Return [X, Y] of the center of cell containing provided text 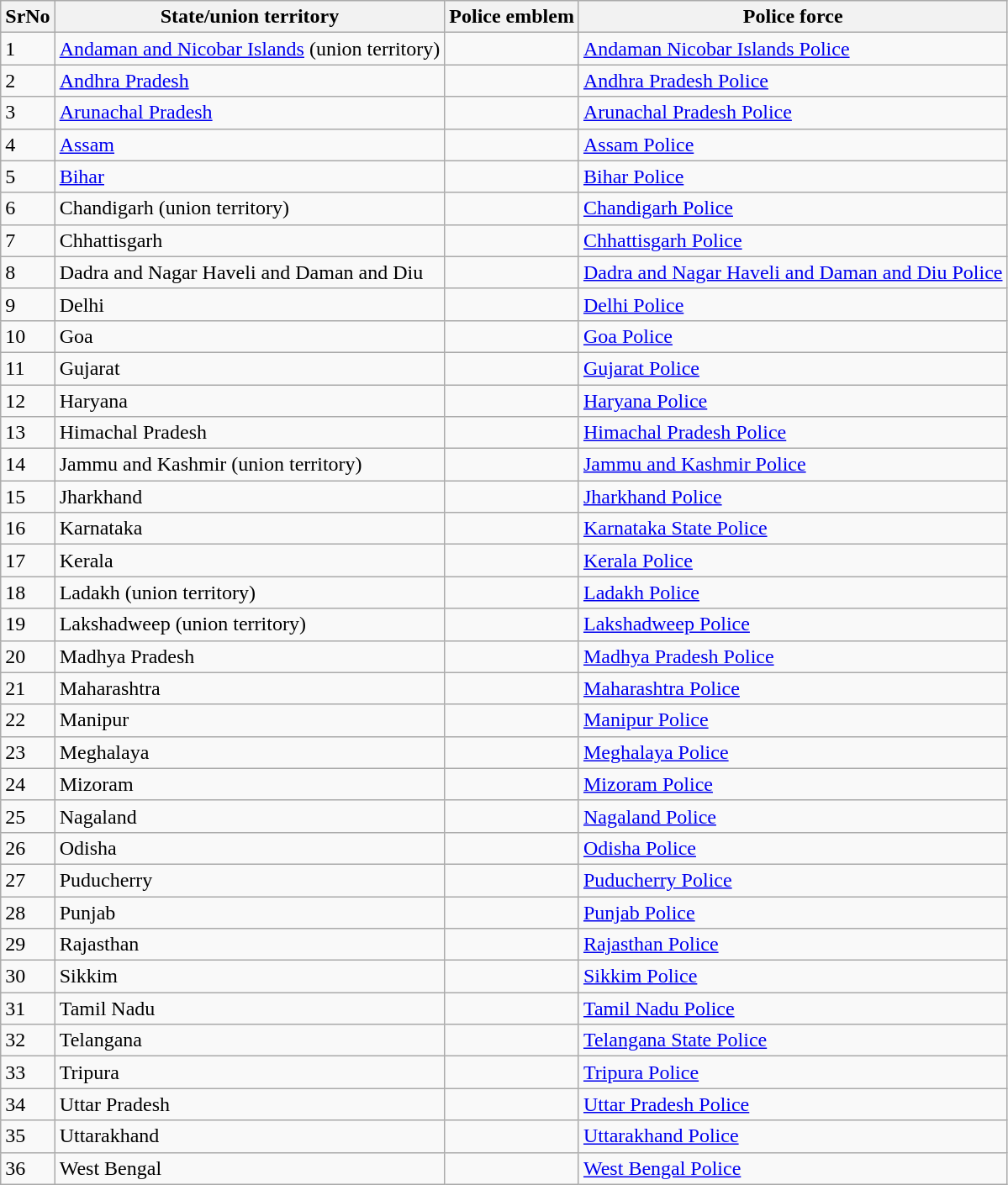
Haryana [250, 401]
Kerala Police [793, 561]
Jharkhand [250, 497]
Chhattisgarh [250, 240]
Telangana State Police [793, 1040]
4 [28, 145]
Arunachal Pradesh Police [793, 113]
Chhattisgarh Police [793, 240]
2 [28, 81]
Madhya Pradesh [250, 656]
Police emblem [512, 17]
Mizoram [250, 784]
31 [28, 1009]
West Bengal Police [793, 1168]
Meghalaya [250, 752]
Meghalaya Police [793, 752]
Goa [250, 336]
3 [28, 113]
Maharashtra [250, 688]
Telangana [250, 1040]
Karnataka State Police [793, 529]
26 [28, 848]
Assam Police [793, 145]
Andaman and Nicobar Islands (union territory) [250, 49]
Karnataka [250, 529]
22 [28, 720]
Andhra Pradesh Police [793, 81]
State/union territory [250, 17]
Sikkim Police [793, 977]
Delhi [250, 304]
Andhra Pradesh [250, 81]
Gujarat [250, 368]
Odisha [250, 848]
9 [28, 304]
Ladakh (union territory) [250, 592]
Punjab Police [793, 912]
Puducherry Police [793, 880]
West Bengal [250, 1168]
Rajasthan Police [793, 945]
Odisha Police [793, 848]
10 [28, 336]
19 [28, 624]
Sikkim [250, 977]
Manipur Police [793, 720]
28 [28, 912]
Tamil Nadu Police [793, 1009]
Kerala [250, 561]
Himachal Pradesh Police [793, 433]
Uttar Pradesh Police [793, 1104]
20 [28, 656]
23 [28, 752]
24 [28, 784]
13 [28, 433]
Uttarakhand [250, 1136]
29 [28, 945]
Himachal Pradesh [250, 433]
12 [28, 401]
Manipur [250, 720]
34 [28, 1104]
Nagaland Police [793, 816]
Jammu and Kashmir (union territory) [250, 465]
25 [28, 816]
32 [28, 1040]
Mizoram Police [793, 784]
Jharkhand Police [793, 497]
Dadra and Nagar Haveli and Daman and Diu Police [793, 272]
Nagaland [250, 816]
Tripura Police [793, 1072]
14 [28, 465]
27 [28, 880]
21 [28, 688]
7 [28, 240]
Madhya Pradesh Police [793, 656]
Arunachal Pradesh [250, 113]
Uttarakhand Police [793, 1136]
Lakshadweep (union territory) [250, 624]
8 [28, 272]
Bihar [250, 176]
Police force [793, 17]
5 [28, 176]
Tripura [250, 1072]
Assam [250, 145]
Chandigarh (union territory) [250, 208]
Haryana Police [793, 401]
Ladakh Police [793, 592]
11 [28, 368]
Goa Police [793, 336]
36 [28, 1168]
33 [28, 1072]
Tamil Nadu [250, 1009]
17 [28, 561]
Jammu and Kashmir Police [793, 465]
35 [28, 1136]
15 [28, 497]
Bihar Police [793, 176]
Rajasthan [250, 945]
Andaman Nicobar Islands Police [793, 49]
18 [28, 592]
Chandigarh Police [793, 208]
Gujarat Police [793, 368]
Dadra and Nagar Haveli and Daman and Diu [250, 272]
6 [28, 208]
Punjab [250, 912]
Delhi Police [793, 304]
16 [28, 529]
30 [28, 977]
1 [28, 49]
Lakshadweep Police [793, 624]
Puducherry [250, 880]
Maharashtra Police [793, 688]
Uttar Pradesh [250, 1104]
SrNo [28, 17]
